Detect which cell encompasses the target text, then output its (x, y) center coordinate. 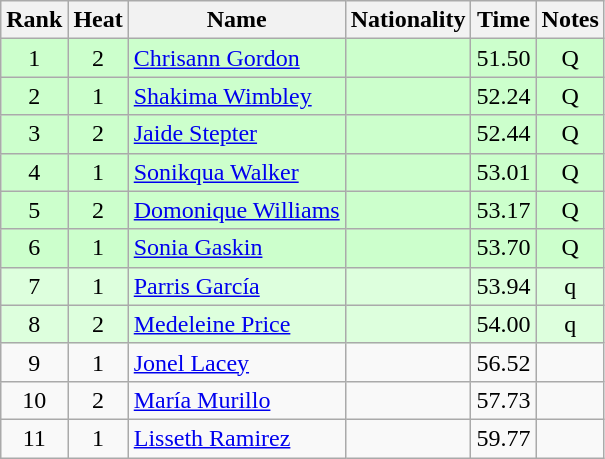
10 (34, 400)
Time (504, 20)
3 (34, 134)
Domonique Williams (236, 210)
4 (34, 172)
57.73 (504, 400)
53.17 (504, 210)
Name (236, 20)
Sonikqua Walker (236, 172)
María Murillo (236, 400)
7 (34, 286)
Parris García (236, 286)
9 (34, 362)
Shakima Wimbley (236, 96)
52.44 (504, 134)
Jonel Lacey (236, 362)
Nationality (408, 20)
59.77 (504, 438)
52.24 (504, 96)
Heat (98, 20)
53.70 (504, 248)
53.01 (504, 172)
Jaide Stepter (236, 134)
53.94 (504, 286)
Lisseth Ramirez (236, 438)
56.52 (504, 362)
Rank (34, 20)
Sonia Gaskin (236, 248)
8 (34, 324)
5 (34, 210)
51.50 (504, 58)
Medeleine Price (236, 324)
11 (34, 438)
Notes (570, 20)
6 (34, 248)
54.00 (504, 324)
Chrisann Gordon (236, 58)
